Locate the cell with the specified text and output its (x, y) center coordinate. 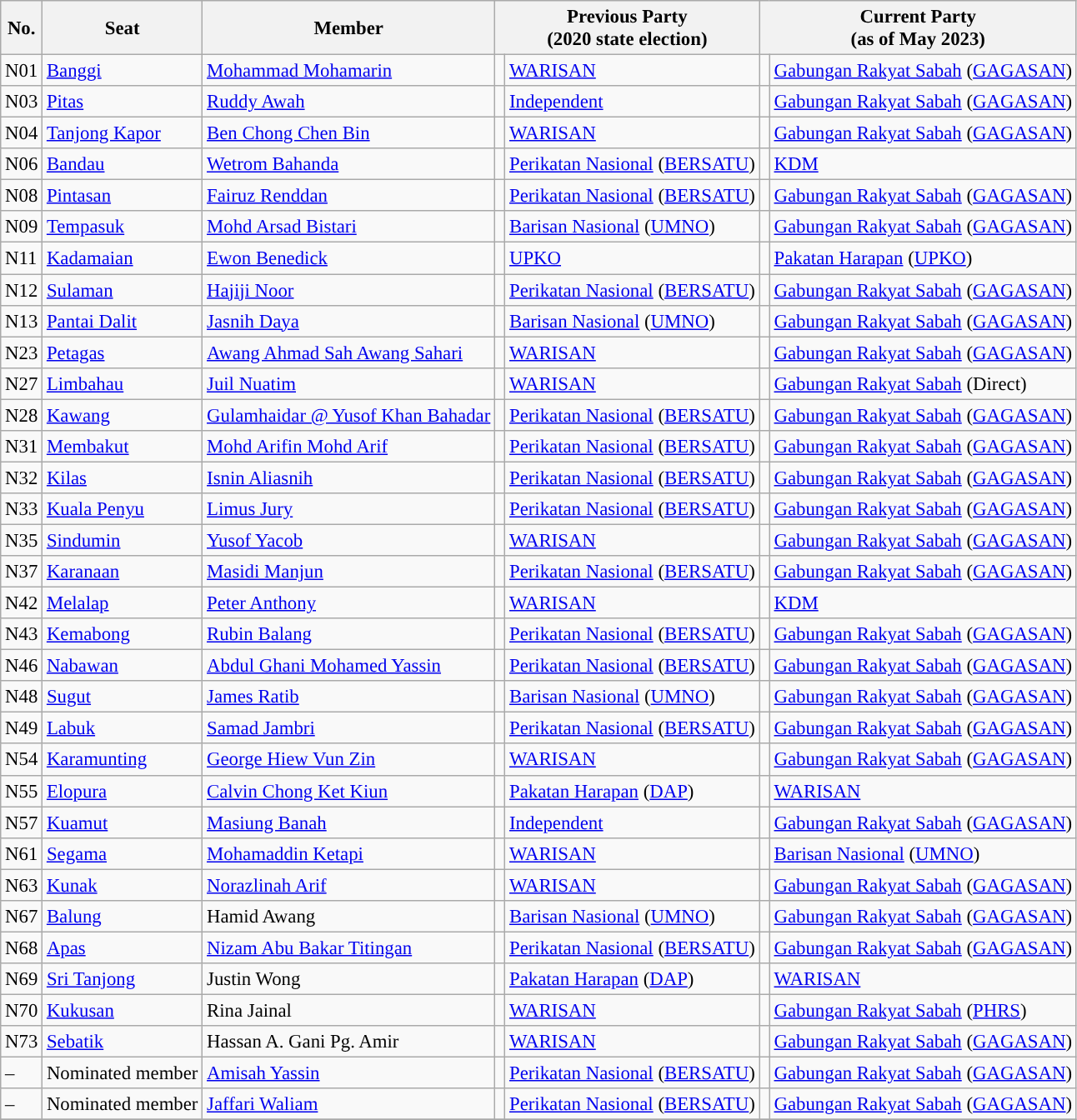
Fairuz Renddan (348, 196)
N23 (22, 352)
Seat (123, 28)
N69 (22, 979)
Tempasuk (123, 227)
N63 (22, 885)
Abdul Ghani Mohamed Yassin (348, 666)
Justin Wong (348, 979)
Hamid Awang (348, 917)
Kuala Penyu (123, 509)
Sri Tanjong (123, 979)
Labuk (123, 728)
Rina Jainal (348, 1010)
Gulamhaidar @ Yusof Khan Bahadar (348, 415)
Sebatik (123, 1042)
N06 (22, 164)
N54 (22, 760)
Kemabong (123, 634)
Hassan A. Gani Pg. Amir (348, 1042)
N31 (22, 447)
N32 (22, 477)
Ruddy Awah (348, 102)
N08 (22, 196)
N43 (22, 634)
Calvin Chong Ket Kiun (348, 791)
Tanjong Kapor (123, 133)
Ewon Benedick (348, 258)
James Ratib (348, 697)
Gabungan Rakyat Sabah (PHRS) (923, 1010)
UPKO (632, 258)
Norazlinah Arif (348, 885)
Isnin Aliasnih (348, 477)
Melalap (123, 603)
Mohammad Mohamarin (348, 71)
Masidi Manjun (348, 572)
Bandau (123, 164)
Jaffari Waliam (348, 1104)
Masiung Banah (348, 822)
N13 (22, 321)
Kadamaian (123, 258)
N49 (22, 728)
Limbahau (123, 383)
Petagas (123, 352)
Pintasan (123, 196)
Amisah Yassin (348, 1073)
Juil Nuatim (348, 383)
N37 (22, 572)
Gabungan Rakyat Sabah (Direct) (923, 383)
Current Party(as of May 2023) (918, 28)
Kunak (123, 885)
N73 (22, 1042)
N11 (22, 258)
N70 (22, 1010)
Kawang (123, 415)
N01 (22, 71)
Membakut (123, 447)
N33 (22, 509)
Karanaan (123, 572)
N67 (22, 917)
Previous Party(2020 state election) (628, 28)
N42 (22, 603)
Kukusan (123, 1010)
Samad Jambri (348, 728)
N04 (22, 133)
Ben Chong Chen Bin (348, 133)
Limus Jury (348, 509)
Segama (123, 853)
Mohamaddin Ketapi (348, 853)
Jasnih Daya (348, 321)
Elopura (123, 791)
Pitas (123, 102)
N55 (22, 791)
Member (348, 28)
Banggi (123, 71)
Peter Anthony (348, 603)
George Hiew Vun Zin (348, 760)
N09 (22, 227)
Rubin Balang (348, 634)
N35 (22, 540)
Apas (123, 947)
N57 (22, 822)
N12 (22, 290)
No. (22, 28)
Sindumin (123, 540)
Kilas (123, 477)
Nizam Abu Bakar Titingan (348, 947)
Mohd Arsad Bistari (348, 227)
N27 (22, 383)
Yusof Yacob (348, 540)
Sulaman (123, 290)
Balung (123, 917)
Sugut (123, 697)
Pakatan Harapan (UPKO) (923, 258)
Mohd Arifin Mohd Arif (348, 447)
N28 (22, 415)
N68 (22, 947)
N46 (22, 666)
Awang Ahmad Sah Awang Sahari (348, 352)
Wetrom Bahanda (348, 164)
Hajiji Noor (348, 290)
Kuamut (123, 822)
Karamunting (123, 760)
Pantai Dalit (123, 321)
Nabawan (123, 666)
N61 (22, 853)
N48 (22, 697)
N03 (22, 102)
